Detect which cell encompasses the target text, then output its [x, y] center coordinate. 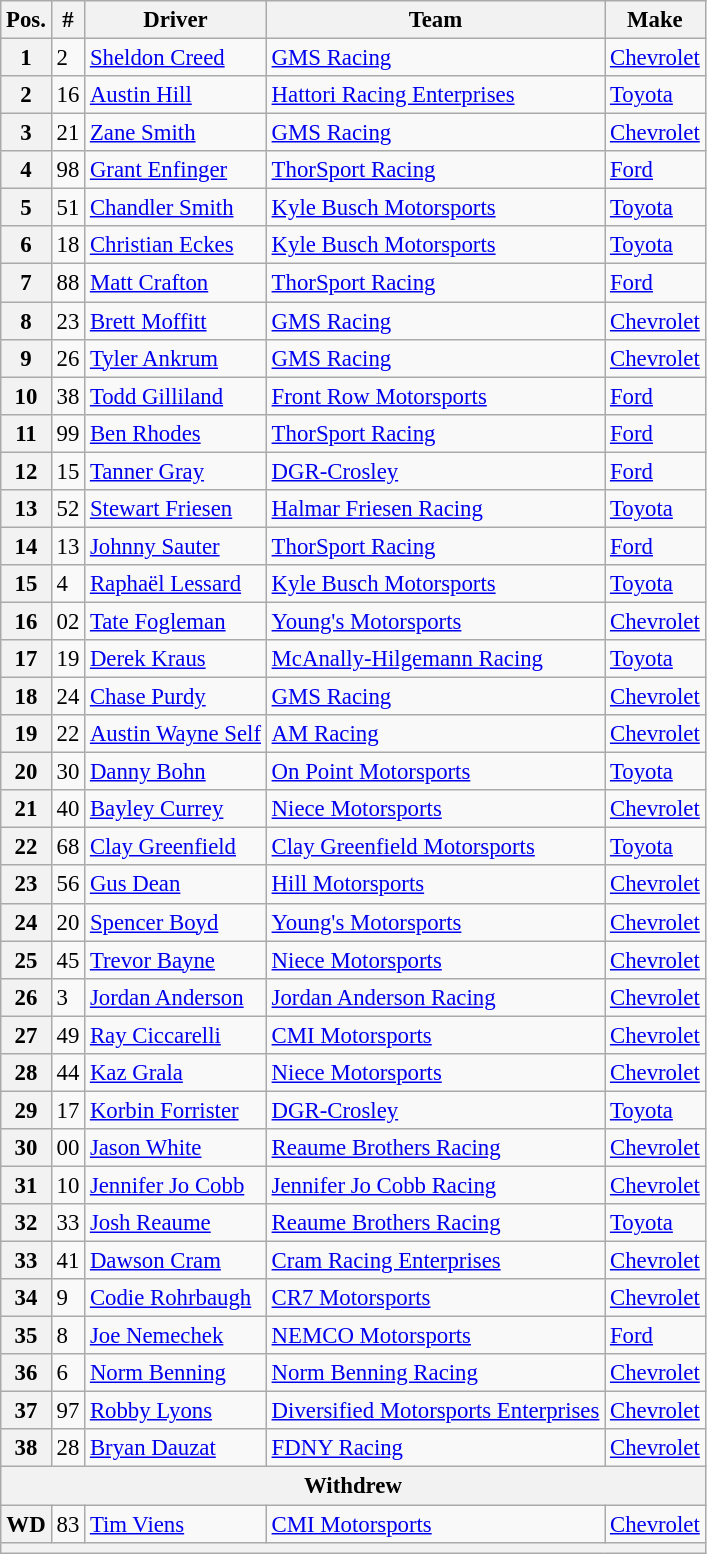
Grant Enfinger [176, 170]
Tyler Ankrum [176, 358]
Kaz Grala [176, 1073]
02 [68, 621]
31 [26, 1185]
Spencer Boyd [176, 922]
Austin Hill [176, 95]
Brett Moffitt [176, 321]
CR7 Motorsports [435, 1298]
11 [26, 433]
Tim Viens [176, 1524]
52 [68, 509]
Jordan Anderson [176, 997]
32 [26, 1223]
29 [26, 1110]
Robby Lyons [176, 1411]
Stewart Friesen [176, 509]
Todd Gilliland [176, 396]
Jordan Anderson Racing [435, 997]
12 [26, 471]
83 [68, 1524]
51 [68, 208]
Halmar Friesen Racing [435, 509]
49 [68, 1035]
Christian Eckes [176, 245]
36 [26, 1373]
Danny Bohn [176, 772]
Zane Smith [176, 133]
00 [68, 1148]
Derek Kraus [176, 659]
45 [68, 960]
Front Row Motorsports [435, 396]
Josh Reaume [176, 1223]
Cram Racing Enterprises [435, 1261]
14 [26, 546]
5 [26, 208]
Gus Dean [176, 885]
Dawson Cram [176, 1261]
Jason White [176, 1148]
Chase Purdy [176, 697]
41 [68, 1261]
Clay Greenfield [176, 847]
Norm Benning Racing [435, 1373]
44 [68, 1073]
Korbin Forrister [176, 1110]
25 [26, 960]
Hattori Racing Enterprises [435, 95]
Jennifer Jo Cobb [176, 1185]
Norm Benning [176, 1373]
Trevor Bayne [176, 960]
Ben Rhodes [176, 433]
AM Racing [435, 734]
37 [26, 1411]
7 [26, 283]
Bryan Dauzat [176, 1449]
88 [68, 283]
WD [26, 1524]
Jennifer Jo Cobb Racing [435, 1185]
56 [68, 885]
Raphaël Lessard [176, 584]
1 [26, 58]
27 [26, 1035]
68 [68, 847]
35 [26, 1336]
Austin Wayne Self [176, 734]
40 [68, 809]
Tanner Gray [176, 471]
Johnny Sauter [176, 546]
Sheldon Creed [176, 58]
Driver [176, 20]
NEMCO Motorsports [435, 1336]
34 [26, 1298]
Hill Motorsports [435, 885]
On Point Motorsports [435, 772]
97 [68, 1411]
Joe Nemechek [176, 1336]
Tate Fogleman [176, 621]
# [68, 20]
Codie Rohrbaugh [176, 1298]
Make [655, 20]
Matt Crafton [176, 283]
Withdrew [353, 1486]
McAnally-Hilgemann Racing [435, 659]
FDNY Racing [435, 1449]
99 [68, 433]
Diversified Motorsports Enterprises [435, 1411]
Ray Ciccarelli [176, 1035]
Pos. [26, 20]
Team [435, 20]
98 [68, 170]
Bayley Currey [176, 809]
Clay Greenfield Motorsports [435, 847]
Chandler Smith [176, 208]
